Find where the given text appears and provide that cell's center as [X, Y] coordinate. 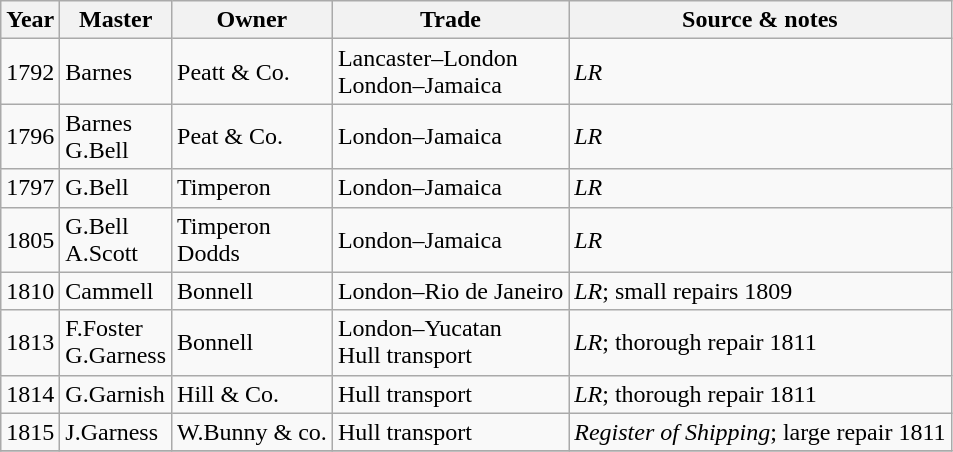
1792 [30, 72]
Trade [450, 20]
1805 [30, 240]
Timperon [252, 188]
BarnesG.Bell [116, 136]
G.BellA.Scott [116, 240]
Year [30, 20]
Lancaster–LondonLondon–Jamaica [450, 72]
Cammell [116, 291]
LR; small repairs 1809 [760, 291]
W.Bunny & co. [252, 432]
TimperonDodds [252, 240]
1814 [30, 394]
Peat & Co. [252, 136]
Master [116, 20]
G.Bell [116, 188]
1810 [30, 291]
1813 [30, 342]
1815 [30, 432]
1797 [30, 188]
F.FosterG.Garness [116, 342]
Barnes [116, 72]
1796 [30, 136]
Hill & Co. [252, 394]
London–YucatanHull transport [450, 342]
Peatt & Co. [252, 72]
G.Garnish [116, 394]
Owner [252, 20]
Source & notes [760, 20]
London–Rio de Janeiro [450, 291]
Register of Shipping; large repair 1811 [760, 432]
J.Garness [116, 432]
